Locate the cell with the specified text and output its (x, y) center coordinate. 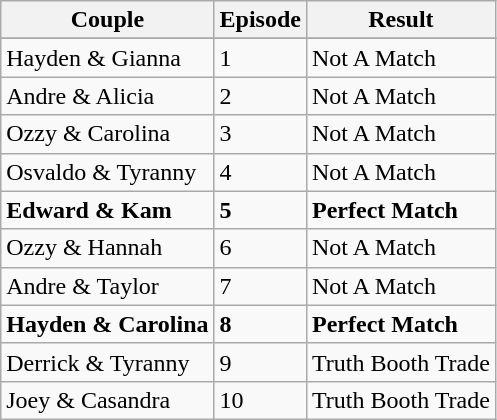
7 (260, 286)
3 (260, 134)
6 (260, 248)
Hayden & Carolina (108, 324)
Edward & Kam (108, 210)
Andre & Alicia (108, 96)
Derrick & Tyranny (108, 362)
Couple (108, 20)
10 (260, 400)
4 (260, 172)
1 (260, 58)
Episode (260, 20)
Ozzy & Hannah (108, 248)
Osvaldo & Tyranny (108, 172)
Ozzy & Carolina (108, 134)
Result (400, 20)
Andre & Taylor (108, 286)
9 (260, 362)
2 (260, 96)
Hayden & Gianna (108, 58)
8 (260, 324)
5 (260, 210)
Joey & Casandra (108, 400)
